Extract the (x, y) coordinate from the center of the cell holding the provided text.  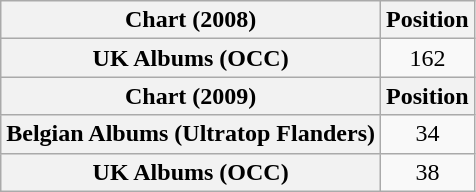
Belgian Albums (Ultratop Flanders) (191, 134)
Chart (2008) (191, 20)
162 (428, 58)
34 (428, 134)
Chart (2009) (191, 96)
38 (428, 172)
